Return (X, Y) of the center of cell containing provided text 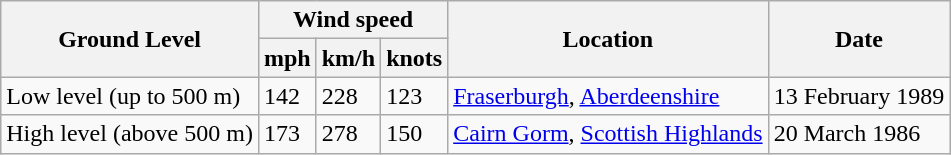
Date (859, 39)
173 (287, 134)
13 February 1989 (859, 96)
km/h (348, 58)
228 (348, 96)
High level (above 500 m) (130, 134)
Wind speed (352, 20)
Low level (up to 500 m) (130, 96)
Ground Level (130, 39)
142 (287, 96)
123 (414, 96)
mph (287, 58)
278 (348, 134)
Cairn Gorm, Scottish Highlands (608, 134)
Location (608, 39)
150 (414, 134)
20 March 1986 (859, 134)
knots (414, 58)
Fraserburgh, Aberdeenshire (608, 96)
